Search for the cell housing the specified text and yield its [x, y] center coordinate. 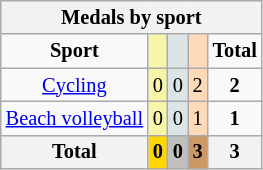
Medals by sport [132, 17]
Beach volleyball [74, 118]
Sport [74, 51]
Cycling [74, 85]
